Locate the cell with the specified text and output its (x, y) center coordinate. 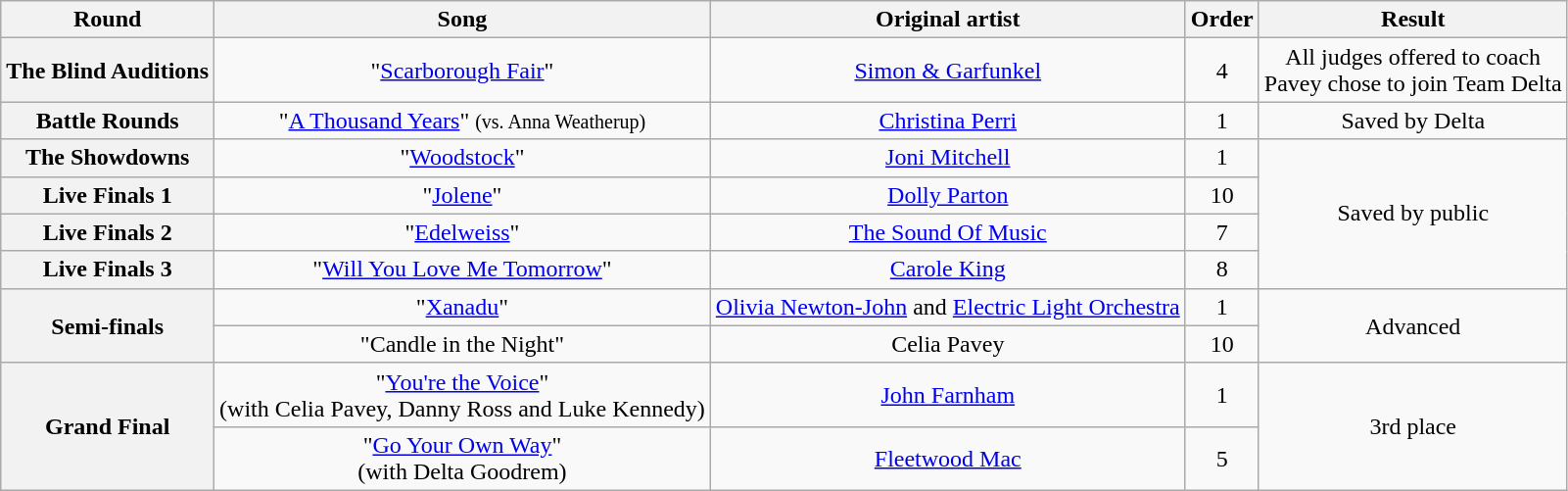
"A Thousand Years" (vs. Anna Weatherup) (462, 121)
Original artist (948, 20)
The Sound Of Music (948, 232)
"Candle in the Night" (462, 344)
Song (462, 20)
"Edelweiss" (462, 232)
Live Finals 2 (108, 232)
"Jolene" (462, 195)
"Xanadu" (462, 307)
The Showdowns (108, 158)
Carole King (948, 270)
8 (1222, 270)
The Blind Auditions (108, 71)
Round (108, 20)
Joni Mitchell (948, 158)
Battle Rounds (108, 121)
Simon & Garfunkel (948, 71)
"Will You Love Me Tomorrow" (462, 270)
John Farnham (948, 394)
Grand Final (108, 426)
5 (1222, 459)
3rd place (1412, 426)
Olivia Newton-John and Electric Light Orchestra (948, 307)
Result (1412, 20)
4 (1222, 71)
Saved by Delta (1412, 121)
"Woodstock" (462, 158)
Advanced (1412, 325)
All judges offered to coachPavey chose to join Team Delta (1412, 71)
7 (1222, 232)
Saved by public (1412, 214)
"You're the Voice" (with Celia Pavey, Danny Ross and Luke Kennedy) (462, 394)
"Go Your Own Way" (with Delta Goodrem) (462, 459)
Celia Pavey (948, 344)
Dolly Parton (948, 195)
Christina Perri (948, 121)
Live Finals 1 (108, 195)
Live Finals 3 (108, 270)
Order (1222, 20)
Semi-finals (108, 325)
"Scarborough Fair" (462, 71)
Fleetwood Mac (948, 459)
